Search for the cell housing the specified text and yield its (x, y) center coordinate. 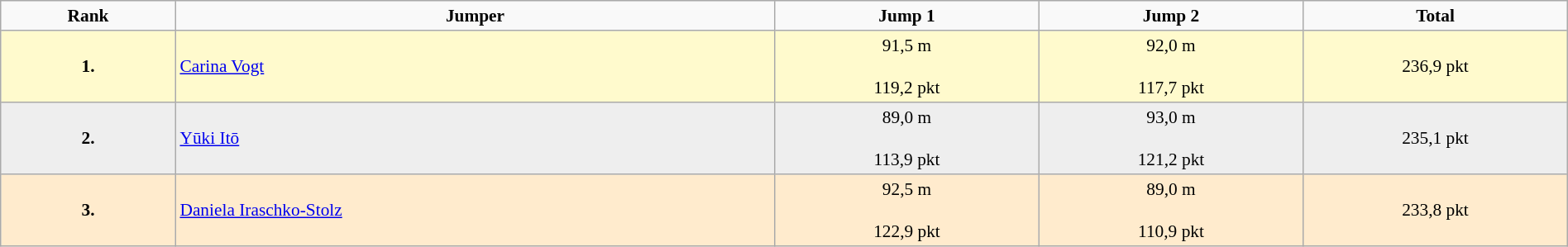
236,9 pkt (1436, 66)
Carina Vogt (475, 66)
Daniela Iraschko-Stolz (475, 210)
93,0 m121,2 pkt (1171, 139)
Jumper (475, 16)
92,0 m117,7 pkt (1171, 66)
3. (88, 210)
Jump 2 (1171, 16)
1. (88, 66)
Jump 1 (907, 16)
233,8 pkt (1436, 210)
2. (88, 139)
89,0 m110,9 pkt (1171, 210)
Total (1436, 16)
235,1 pkt (1436, 139)
92,5 m122,9 pkt (907, 210)
Yūki Itō (475, 139)
89,0 m113,9 pkt (907, 139)
91,5 m119,2 pkt (907, 66)
Rank (88, 16)
